Identify which cell holds the provided text, then report its (X, Y) central coordinate. 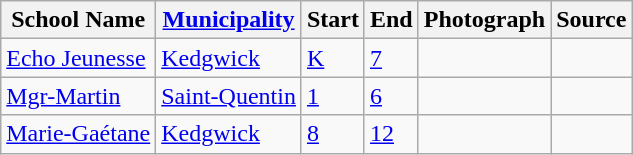
Echo Jeunesse (78, 58)
Start (332, 20)
End (391, 20)
School Name (78, 20)
12 (391, 134)
Mgr-Martin (78, 96)
1 (332, 96)
Saint-Quentin (229, 96)
6 (391, 96)
Marie-Gaétane (78, 134)
Source (592, 20)
Photograph (484, 20)
7 (391, 58)
K (332, 58)
8 (332, 134)
Municipality (229, 20)
